Scan for the cell matching the given text and deliver its (x, y) coordinate at center. 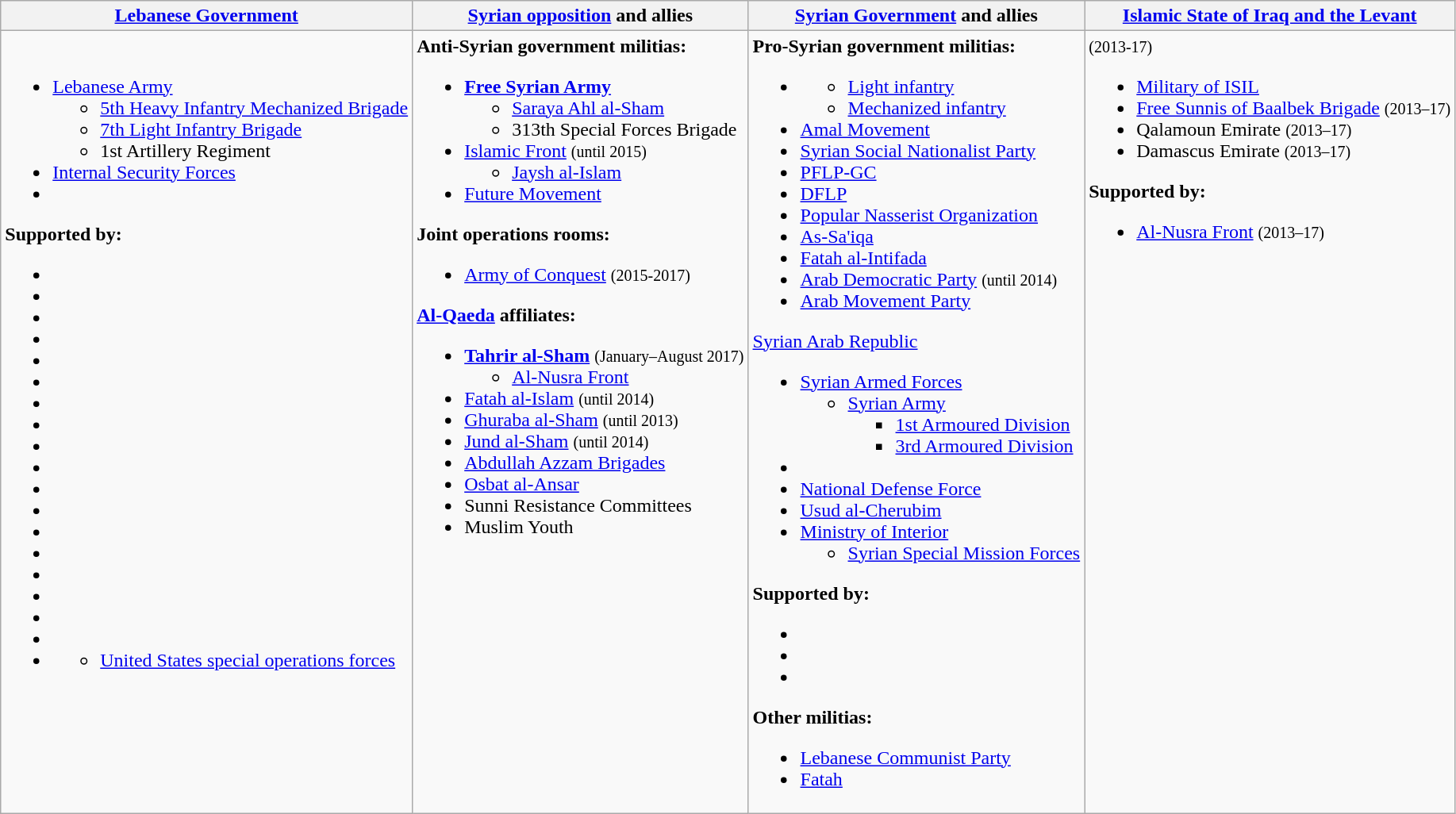
Islamic State of Iraq and the Levant (1270, 16)
Syrian Government and allies (916, 16)
Syrian opposition and allies (581, 16)
Lebanese Government (206, 16)
